Return the (x, y) coordinate for the center point of the cell that contains the specified text.  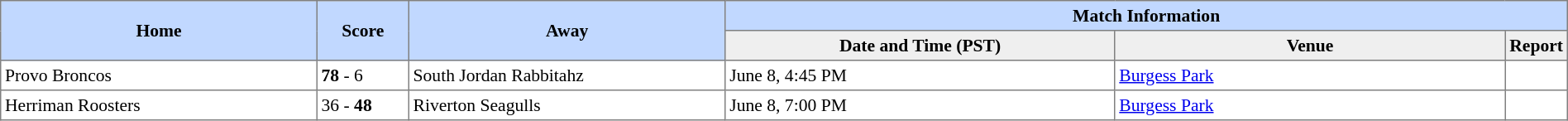
Match Information (1146, 16)
South Jordan Rabbitahz (567, 75)
Venue (1310, 46)
Away (567, 31)
Date and Time (PST) (920, 46)
Score (362, 31)
June 8, 7:00 PM (920, 105)
June 8, 4:45 PM (920, 75)
Report (1537, 46)
78 - 6 (362, 75)
Riverton Seagulls (567, 105)
Herriman Roosters (159, 105)
36 - 48 (362, 105)
Provo Broncos (159, 75)
Home (159, 31)
